Determine the (X, Y) coordinate at the center of the cell enclosing the given text.  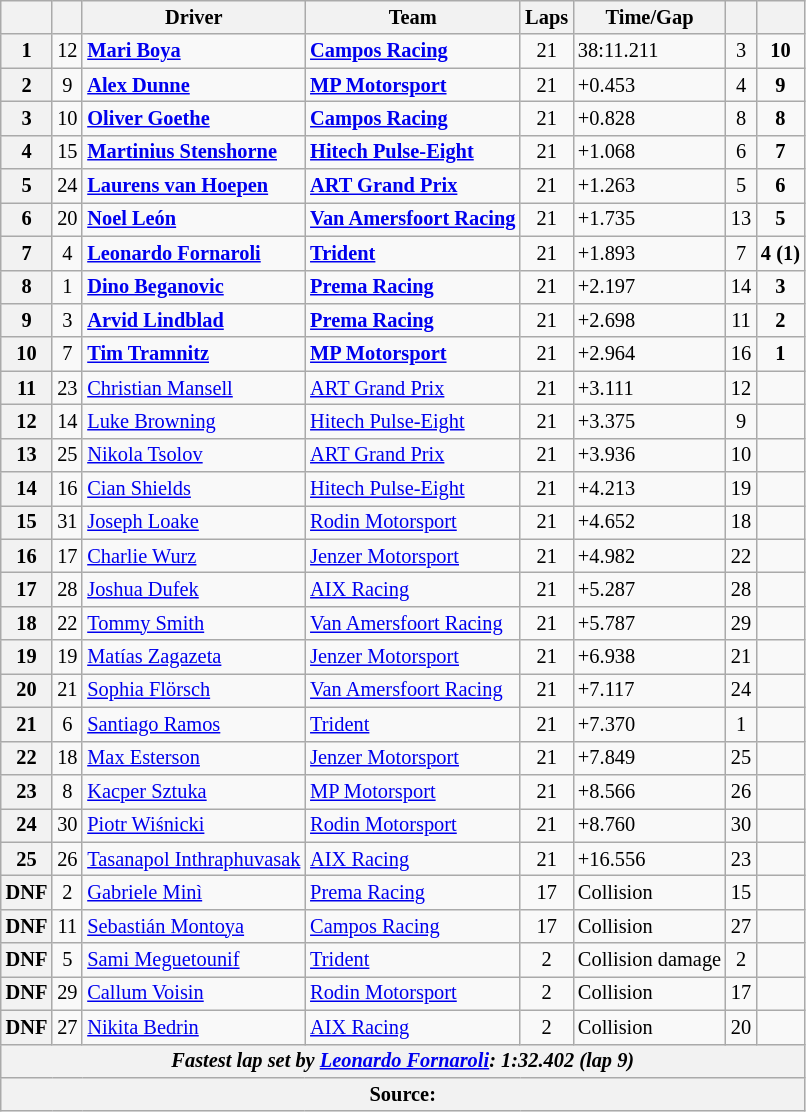
+3.375 (650, 421)
Martinius Stenshorne (194, 152)
4 (1) (780, 253)
Joshua Dufek (194, 589)
Callum Voisin (194, 993)
+8.566 (650, 791)
+0.453 (650, 85)
+16.556 (650, 859)
Matías Zagazeta (194, 657)
+8.760 (650, 825)
Oliver Goethe (194, 118)
Kacper Sztuka (194, 791)
Tim Tramnitz (194, 354)
Cian Shields (194, 489)
+4.213 (650, 489)
+7.370 (650, 724)
38:11.211 (650, 51)
+7.849 (650, 758)
Time/Gap (650, 17)
Laps (546, 17)
Gabriele Minì (194, 892)
Christian Mansell (194, 388)
31 (67, 522)
Santiago Ramos (194, 724)
+4.982 (650, 556)
+1.735 (650, 219)
+7.117 (650, 690)
Nikola Tsolov (194, 455)
Luke Browning (194, 421)
+0.828 (650, 118)
Joseph Loake (194, 522)
Arvid Lindblad (194, 320)
Piotr Wiśnicki (194, 825)
+5.787 (650, 623)
+2.698 (650, 320)
Dino Beganovic (194, 287)
+3.936 (650, 455)
+1.893 (650, 253)
+1.068 (650, 152)
Mari Boya (194, 51)
Tommy Smith (194, 623)
Leonardo Fornaroli (194, 253)
Tasanapol Inthraphuvasak (194, 859)
+3.111 (650, 388)
+4.652 (650, 522)
Team (412, 17)
Fastest lap set by Leonardo Fornaroli: 1:32.402 (lap 9) (403, 1061)
Nikita Bedrin (194, 1027)
Driver (194, 17)
+1.263 (650, 186)
Sami Meguetounif (194, 960)
Alex Dunne (194, 85)
+2.964 (650, 354)
Charlie Wurz (194, 556)
+5.287 (650, 589)
Laurens van Hoepen (194, 186)
Noel León (194, 219)
+6.938 (650, 657)
Sebastián Montoya (194, 926)
Source: (403, 1094)
Sophia Flörsch (194, 690)
Max Esterson (194, 758)
+2.197 (650, 287)
Collision damage (650, 960)
